Determine the (X, Y) coordinate at the center of the cell enclosing the given text.  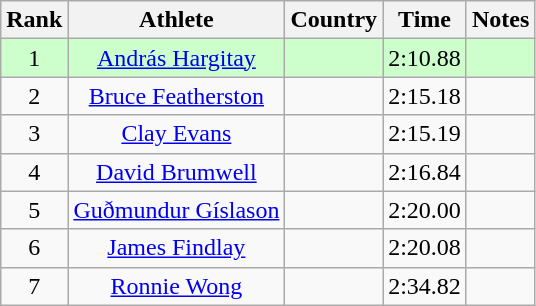
Guðmundur Gíslason (176, 210)
2:15.18 (425, 96)
2:20.00 (425, 210)
1 (34, 58)
2:16.84 (425, 172)
Bruce Featherston (176, 96)
James Findlay (176, 248)
5 (34, 210)
2:34.82 (425, 286)
4 (34, 172)
2 (34, 96)
Clay Evans (176, 134)
Ronnie Wong (176, 286)
David Brumwell (176, 172)
2:10.88 (425, 58)
Rank (34, 20)
Athlete (176, 20)
2:15.19 (425, 134)
András Hargitay (176, 58)
2:20.08 (425, 248)
6 (34, 248)
3 (34, 134)
Notes (500, 20)
Country (334, 20)
7 (34, 286)
Time (425, 20)
